Provide the (X, Y) coordinate of the cell's center where the given text is located.  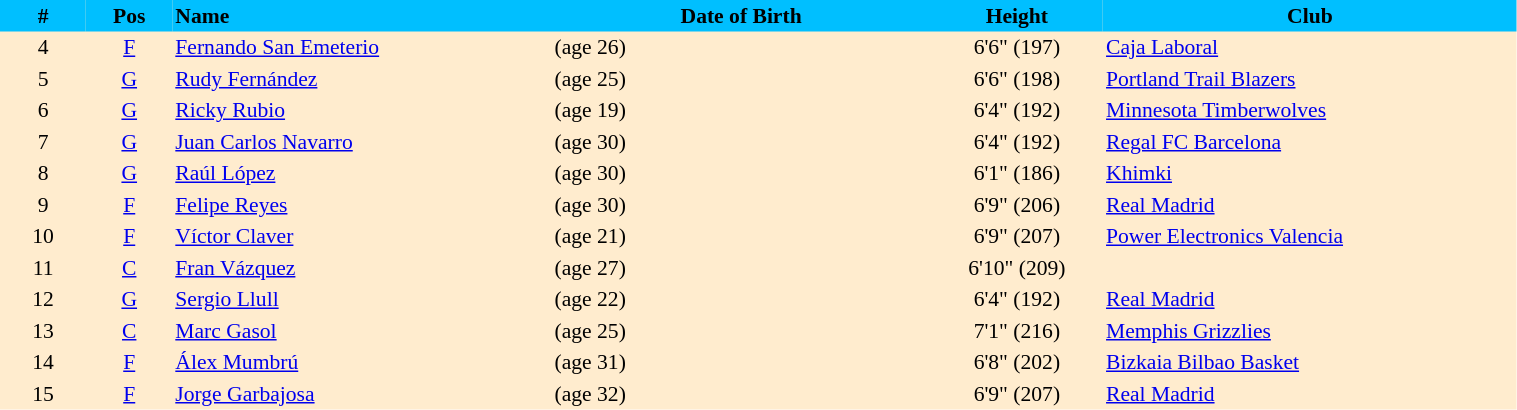
7 (43, 142)
Víctor Claver (362, 236)
Height (1017, 16)
(age 21) (742, 236)
6'8" (202) (1017, 362)
(age 26) (742, 48)
Jorge Garbajosa (362, 394)
Fran Vázquez (362, 268)
6'6" (198) (1017, 79)
(age 32) (742, 394)
Sergio Llull (362, 300)
10 (43, 236)
# (43, 16)
Rudy Fernández (362, 79)
Fernando San Emeterio (362, 48)
Portland Trail Blazers (1310, 79)
14 (43, 362)
12 (43, 300)
Marc Gasol (362, 331)
Álex Mumbrú (362, 362)
(age 19) (742, 110)
Felipe Reyes (362, 205)
Khimki (1310, 174)
Club (1310, 16)
Power Electronics Valencia (1310, 236)
4 (43, 48)
6'10" (209) (1017, 268)
Raúl López (362, 174)
7'1" (216) (1017, 331)
6'6" (197) (1017, 48)
Memphis Grizzlies (1310, 331)
Juan Carlos Navarro (362, 142)
Minnesota Timberwolves (1310, 110)
Ricky Rubio (362, 110)
(age 31) (742, 362)
(age 22) (742, 300)
Caja Laboral (1310, 48)
Pos (129, 16)
9 (43, 205)
11 (43, 268)
6'9" (206) (1017, 205)
6'1" (186) (1017, 174)
Regal FC Barcelona (1310, 142)
Name (362, 16)
6 (43, 110)
Date of Birth (742, 16)
15 (43, 394)
5 (43, 79)
8 (43, 174)
Bizkaia Bilbao Basket (1310, 362)
(age 27) (742, 268)
13 (43, 331)
